Capture the cell that displays the provided text and extract its (x, y) central coordinate. 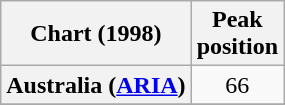
66 (237, 85)
Peakposition (237, 34)
Chart (1998) (96, 34)
Australia (ARIA) (96, 85)
